Capture the cell that displays the provided text and extract its [x, y] central coordinate. 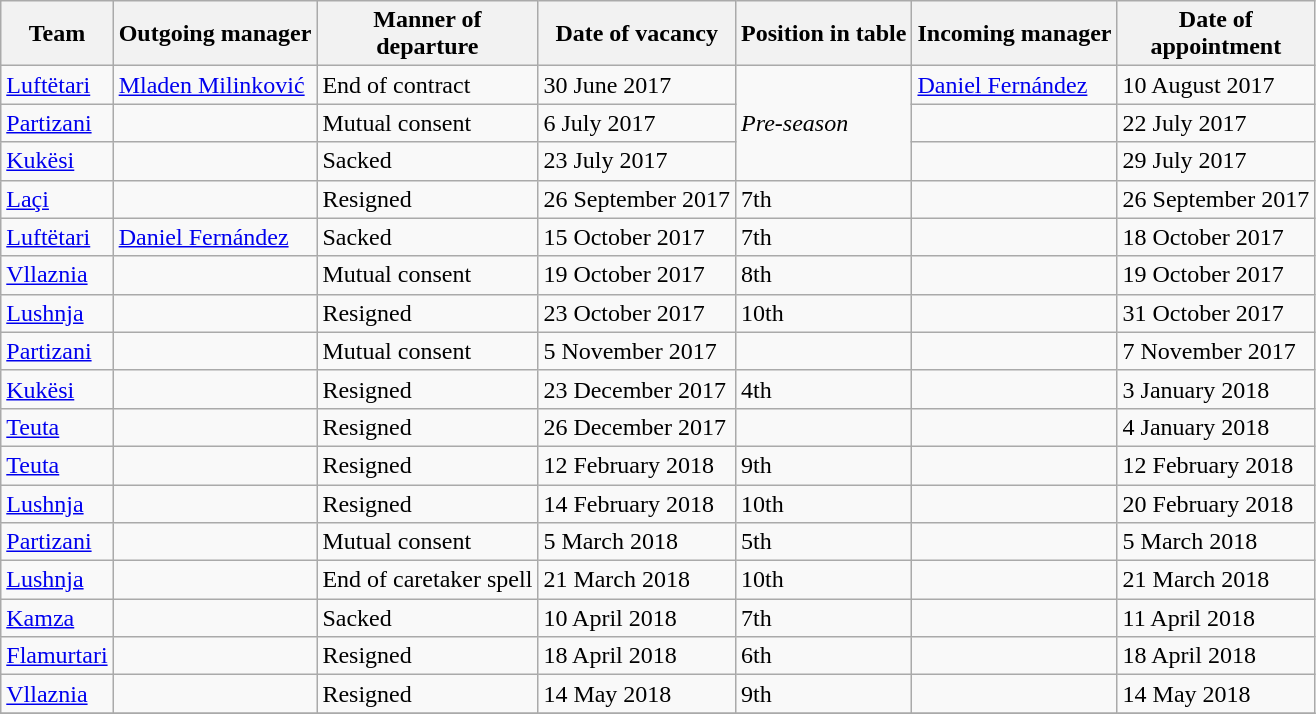
29 July 2017 [1216, 161]
7 November 2017 [1216, 351]
End of caretaker spell [428, 580]
10 August 2017 [1216, 85]
6th [824, 656]
4th [824, 389]
23 July 2017 [637, 161]
8th [824, 275]
11 April 2018 [1216, 618]
10 April 2018 [637, 618]
18 October 2017 [1216, 237]
Date ofappointment [1216, 34]
Position in table [824, 34]
31 October 2017 [1216, 313]
20 February 2018 [1216, 503]
Date of vacancy [637, 34]
End of contract [428, 85]
23 October 2017 [637, 313]
5 November 2017 [637, 351]
Mladen Milinković [215, 85]
Incoming manager [1014, 34]
Flamurtari [57, 656]
15 October 2017 [637, 237]
Kamza [57, 618]
26 December 2017 [637, 427]
23 December 2017 [637, 389]
Pre-season [824, 123]
6 July 2017 [637, 123]
Outgoing manager [215, 34]
14 February 2018 [637, 503]
30 June 2017 [637, 85]
5th [824, 542]
Team [57, 34]
3 January 2018 [1216, 389]
4 January 2018 [1216, 427]
Laçi [57, 199]
22 July 2017 [1216, 123]
Manner ofdeparture [428, 34]
